For the text-containing cell, return its midpoint in (X, Y) coordinate format. 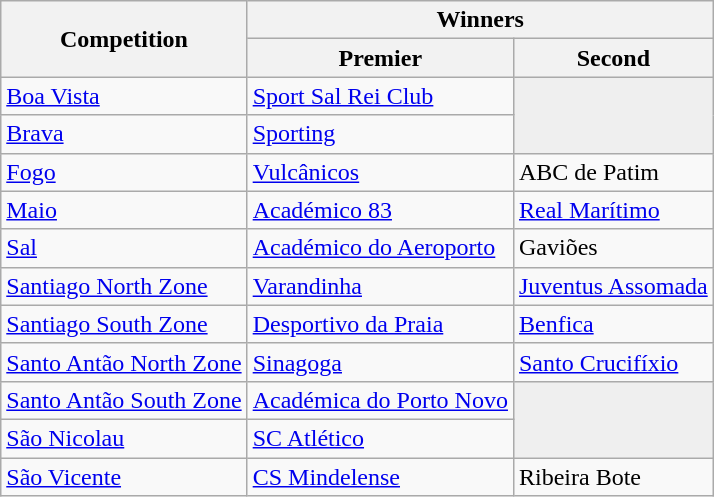
São Nicolau (124, 438)
CS Mindelense (380, 477)
Real Marítimo (613, 210)
Boa Vista (124, 96)
Maio (124, 210)
Académico 83 (380, 210)
Sinagoga (380, 362)
Sporting (380, 134)
Sal (124, 248)
Académico do Aeroporto (380, 248)
Juventus Assomada (613, 286)
Fogo (124, 172)
Santo Crucifíxio (613, 362)
Santiago North Zone (124, 286)
Vulcânicos (380, 172)
SC Atlético (380, 438)
Competition (124, 39)
Santiago South Zone (124, 324)
ABC de Patim (613, 172)
Second (613, 58)
Benfica (613, 324)
Gaviões (613, 248)
Académica do Porto Novo (380, 400)
Premier (380, 58)
Ribeira Bote (613, 477)
Brava (124, 134)
Sport Sal Rei Club (380, 96)
Desportivo da Praia (380, 324)
Winners (480, 20)
São Vicente (124, 477)
Santo Antão North Zone (124, 362)
Varandinha (380, 286)
Santo Antão South Zone (124, 400)
